Determine the (x, y) coordinate at the center of the cell enclosing the given text.  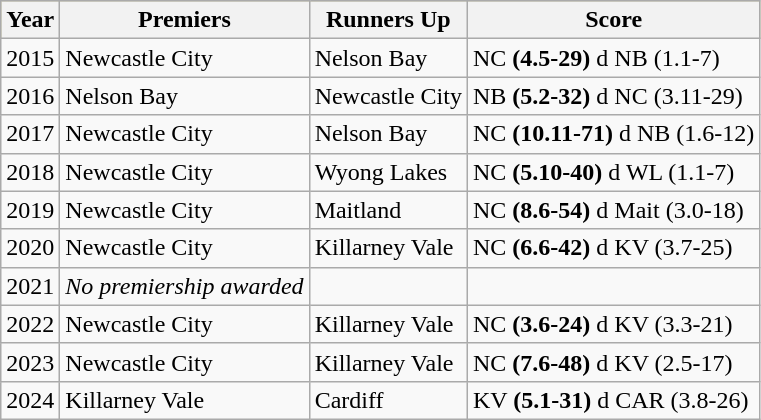
NC (10.11-71) d NB (1.6-12) (613, 134)
2019 (30, 210)
NB (5.2-32) d NC (3.11-29) (613, 96)
2017 (30, 134)
NC (7.6-48) d KV (2.5-17) (613, 362)
NC (5.10-40) d WL (1.1-7) (613, 172)
Year (30, 20)
No premiership awarded (184, 286)
2021 (30, 286)
Cardiff (388, 400)
2015 (30, 58)
2024 (30, 400)
2023 (30, 362)
Runners Up (388, 20)
Wyong Lakes (388, 172)
Premiers (184, 20)
2016 (30, 96)
KV (5.1-31) d CAR (3.8-26) (613, 400)
NC (4.5-29) d NB (1.1-7) (613, 58)
2018 (30, 172)
2022 (30, 324)
NC (8.6-54) d Mait (3.0-18) (613, 210)
NC (3.6-24) d KV (3.3-21) (613, 324)
Maitland (388, 210)
Score (613, 20)
2020 (30, 248)
NC (6.6-42) d KV (3.7-25) (613, 248)
